Return the (X, Y) coordinate for the center point of the cell that contains the specified text.  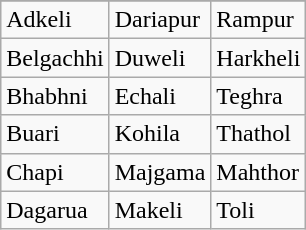
Thathol (258, 134)
Buari (55, 134)
Majgama (160, 172)
Makeli (160, 210)
Adkeli (55, 20)
Dariapur (160, 20)
Harkheli (258, 58)
Bhabhni (55, 96)
Belgachhi (55, 58)
Kohila (160, 134)
Echali (160, 96)
Mahthor (258, 172)
Toli (258, 210)
Dagarua (55, 210)
Teghra (258, 96)
Rampur (258, 20)
Duweli (160, 58)
Chapi (55, 172)
